Return [x, y] of the center of cell containing provided text 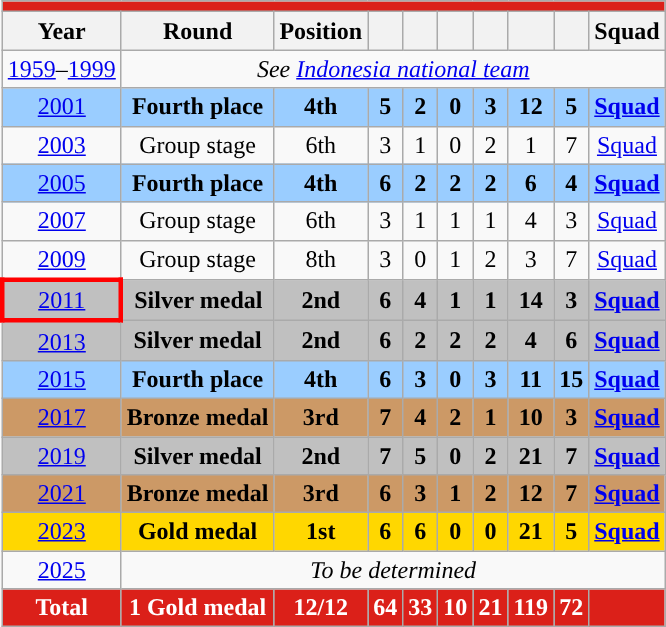
64 [386, 608]
119 [531, 608]
2001 [62, 107]
2025 [62, 570]
11 [531, 379]
14 [531, 300]
33 [420, 608]
2007 [62, 221]
2023 [62, 532]
8th [321, 260]
2005 [62, 183]
15 [572, 379]
1st [321, 532]
2003 [62, 145]
2019 [62, 455]
Position [321, 31]
Round [198, 31]
12/12 [321, 608]
See Indonesia national team [393, 69]
Year [62, 31]
2021 [62, 494]
2015 [62, 379]
2009 [62, 260]
72 [572, 608]
2011 [62, 300]
1 Gold medal [198, 608]
Gold medal [198, 532]
To be determined [393, 570]
2013 [62, 341]
Total [62, 608]
1959–1999 [62, 69]
2017 [62, 417]
